Return the [x, y] coordinate for the center point of the cell that contains the specified text.  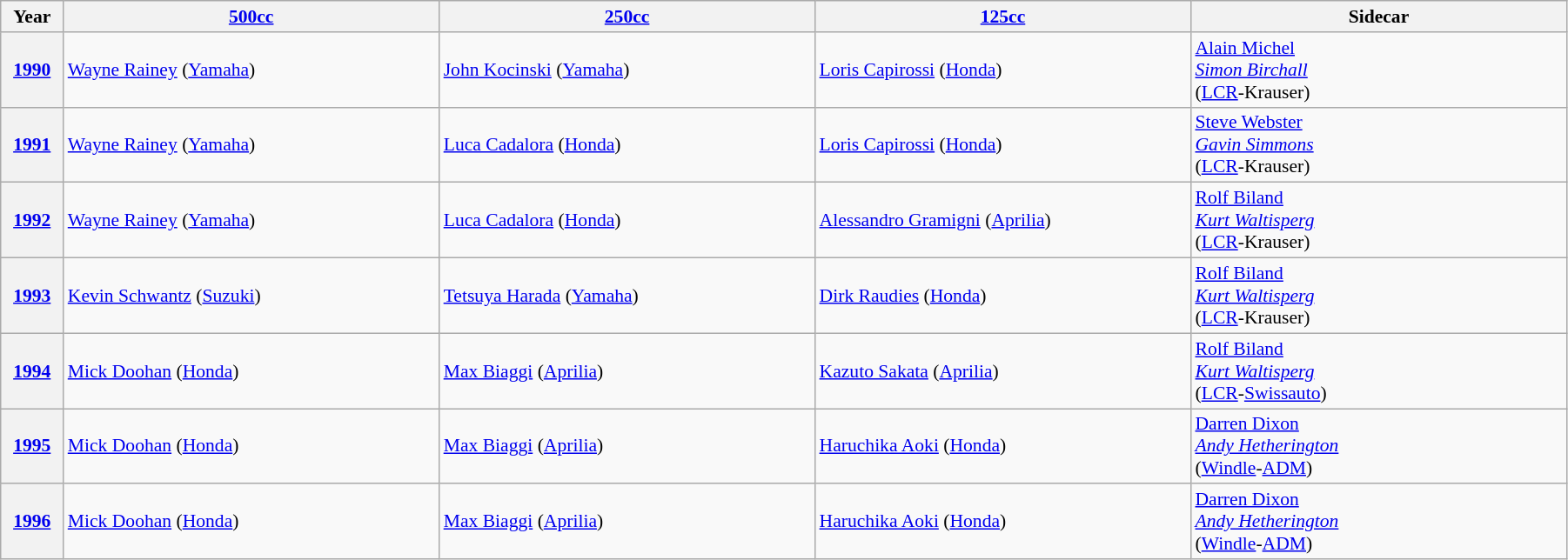
Tetsuya Harada (Yamaha) [627, 296]
1990 [32, 70]
125cc [1003, 17]
Year [32, 17]
1996 [32, 522]
Kevin Schwantz (Suzuki) [251, 296]
1991 [32, 144]
250cc [627, 17]
Steve Webster Gavin Simmons(LCR-Krauser) [1378, 144]
1994 [32, 370]
Dirk Raudies (Honda) [1003, 296]
Sidecar [1378, 17]
1995 [32, 447]
Kazuto Sakata (Aprilia) [1003, 370]
Alessandro Gramigni (Aprilia) [1003, 221]
500cc [251, 17]
Alain Michel Simon Birchall(LCR-Krauser) [1378, 70]
Rolf Biland Kurt Waltisperg(LCR-Swissauto) [1378, 370]
John Kocinski (Yamaha) [627, 70]
1993 [32, 296]
1992 [32, 221]
